Scan for the cell matching the given text and deliver its (x, y) coordinate at center. 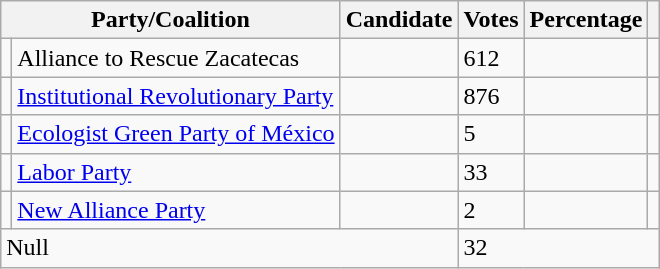
New Alliance Party (176, 210)
Null (230, 248)
2 (491, 210)
Party/Coalition (170, 20)
Labor Party (176, 172)
876 (491, 96)
32 (558, 248)
Votes (491, 20)
Candidate (399, 20)
33 (491, 172)
5 (491, 134)
612 (491, 58)
Alliance to Rescue Zacatecas (176, 58)
Ecologist Green Party of México (176, 134)
Percentage (586, 20)
Institutional Revolutionary Party (176, 96)
